Locate the cell with the specified text and output its (X, Y) center coordinate. 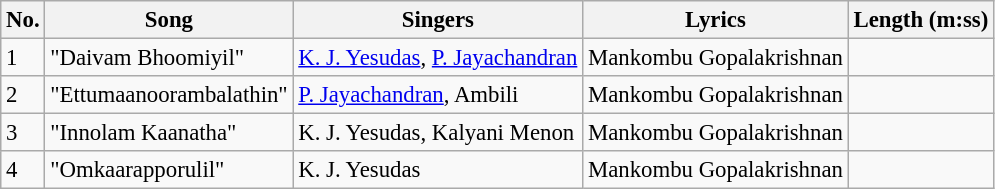
Lyrics (716, 20)
3 (23, 133)
K. J. Yesudas, P. Jayachandran (438, 58)
K. J. Yesudas (438, 170)
2 (23, 95)
"Daivam Bhoomiyil" (169, 58)
P. Jayachandran, Ambili (438, 95)
Song (169, 20)
"Innolam Kaanatha" (169, 133)
Length (m:ss) (920, 20)
K. J. Yesudas, Kalyani Menon (438, 133)
No. (23, 20)
"Omkaarapporulil" (169, 170)
Singers (438, 20)
"Ettumaanoorambalathin" (169, 95)
1 (23, 58)
4 (23, 170)
